Pinpoint the cell where the given text exists, returning its [x, y] midpoint coordinate. 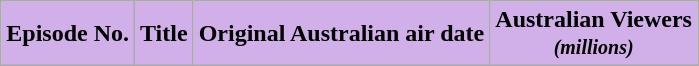
Episode No. [68, 34]
Australian Viewers(millions) [594, 34]
Title [164, 34]
Original Australian air date [342, 34]
